Detect which cell encompasses the target text, then output its [X, Y] center coordinate. 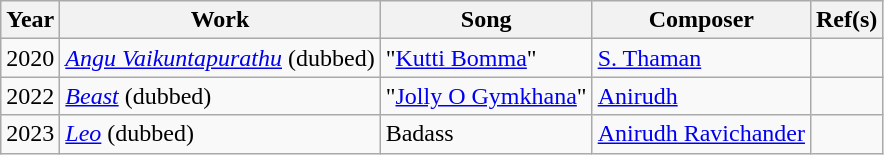
Anirudh [701, 96]
Leo (dubbed) [220, 134]
Badass [486, 134]
Ref(s) [846, 20]
2022 [30, 96]
Composer [701, 20]
Work [220, 20]
2023 [30, 134]
Song [486, 20]
S. Thaman [701, 58]
Year [30, 20]
"Kutti Bomma" [486, 58]
Angu Vaikuntapurathu (dubbed) [220, 58]
"Jolly O Gymkhana" [486, 96]
Beast (dubbed) [220, 96]
2020 [30, 58]
Anirudh Ravichander [701, 134]
